Search for the cell housing the specified text and yield its (x, y) center coordinate. 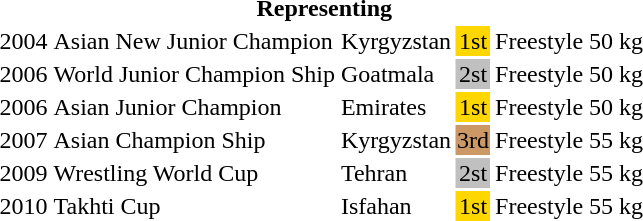
Goatmala (396, 74)
Asian Champion Ship (194, 140)
Asian New Junior Champion (194, 41)
Wrestling World Cup (194, 173)
Takhti Cup (194, 206)
Asian Junior Champion (194, 107)
Tehran (396, 173)
World Junior Champion Ship (194, 74)
Emirates (396, 107)
Isfahan (396, 206)
3rd (474, 140)
